Detect which cell encompasses the target text, then output its (X, Y) center coordinate. 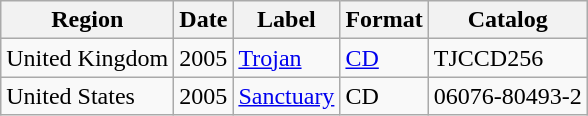
Region (88, 20)
Catalog (508, 20)
06076-80493-2 (508, 96)
United Kingdom (88, 58)
Trojan (286, 58)
TJCCD256 (508, 58)
Format (384, 20)
United States (88, 96)
Sanctuary (286, 96)
Label (286, 20)
Date (204, 20)
